For the text-containing cell, return its midpoint in (x, y) coordinate format. 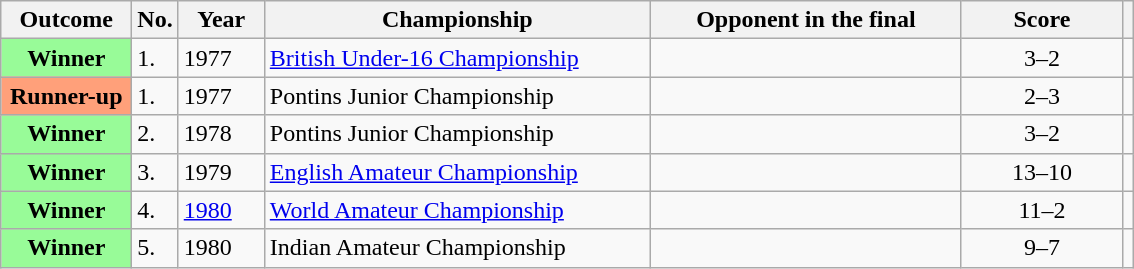
Indian Amateur Championship (457, 248)
1978 (221, 134)
3. (155, 172)
1979 (221, 172)
5. (155, 248)
2–3 (1042, 96)
4. (155, 210)
Opponent in the final (806, 20)
Outcome (66, 20)
Championship (457, 20)
English Amateur Championship (457, 172)
2. (155, 134)
13–10 (1042, 172)
World Amateur Championship (457, 210)
Score (1042, 20)
British Under-16 Championship (457, 58)
Year (221, 20)
No. (155, 20)
11–2 (1042, 210)
9–7 (1042, 248)
Runner-up (66, 96)
